Capture the cell that displays the provided text and extract its (X, Y) central coordinate. 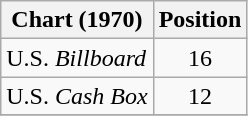
16 (200, 58)
Chart (1970) (77, 20)
U.S. Cash Box (77, 96)
U.S. Billboard (77, 58)
12 (200, 96)
Position (200, 20)
